Detect which cell encompasses the target text, then output its (X, Y) center coordinate. 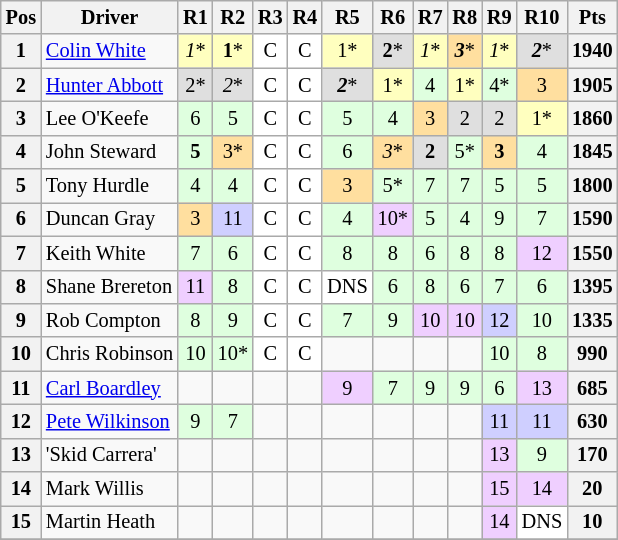
Pos (21, 17)
Driver (110, 17)
Chris Robinson (110, 354)
Pts (592, 17)
1860 (592, 118)
R10 (542, 17)
1800 (592, 186)
1845 (592, 152)
Pete Wilkinson (110, 421)
Colin White (110, 51)
Shane Brereton (110, 287)
Hunter Abbott (110, 85)
Rob Compton (110, 320)
John Steward (110, 152)
R7 (430, 17)
Keith White (110, 253)
R9 (500, 17)
Lee O'Keefe (110, 118)
630 (592, 421)
Tony Hurdle (110, 186)
Martin Heath (110, 522)
R5 (347, 17)
990 (592, 354)
1590 (592, 219)
1550 (592, 253)
R8 (464, 17)
1335 (592, 320)
170 (592, 455)
R1 (196, 17)
1395 (592, 287)
685 (592, 388)
1940 (592, 51)
1905 (592, 85)
4* (500, 85)
'Skid Carrera' (110, 455)
R6 (393, 17)
20 (592, 489)
R3 (270, 17)
1 (21, 51)
R4 (306, 17)
Duncan Gray (110, 219)
Carl Boardley (110, 388)
R2 (233, 17)
Mark Willis (110, 489)
